Search for the cell housing the specified text and yield its (x, y) center coordinate. 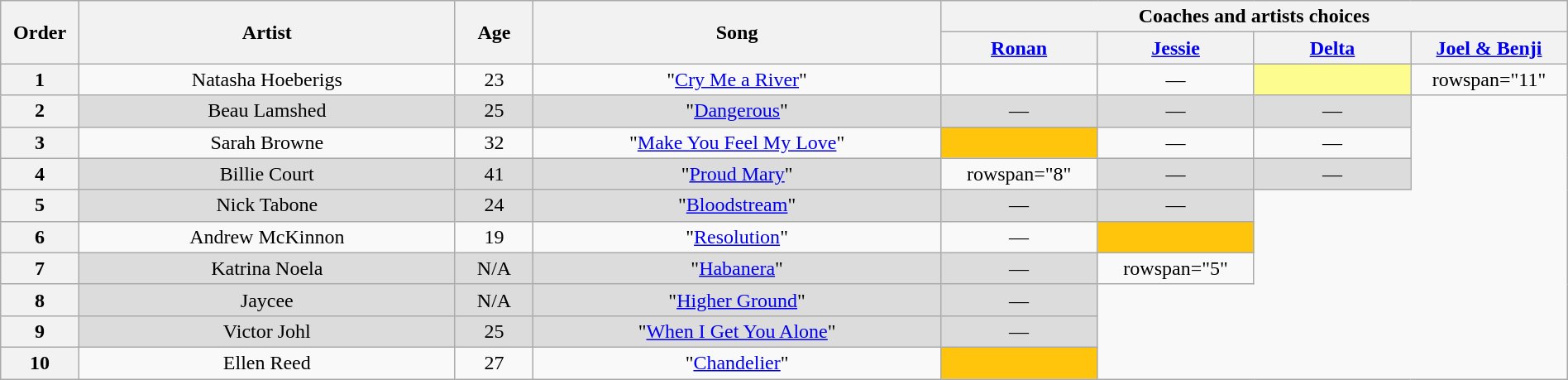
19 (495, 237)
"Resolution" (738, 237)
Coaches and artists choices (1254, 17)
Artist (266, 32)
8 (40, 300)
23 (495, 79)
rowspan="5" (1176, 268)
"Cry Me a River" (738, 79)
Beau Lamshed (266, 111)
6 (40, 237)
Ronan (1019, 48)
Song (738, 32)
"Bloodstream" (738, 205)
Sarah Browne (266, 142)
Joel & Benji (1489, 48)
9 (40, 331)
3 (40, 142)
24 (495, 205)
41 (495, 174)
2 (40, 111)
Victor Johl (266, 331)
"Higher Ground" (738, 300)
rowspan="11" (1489, 79)
"Habanera" (738, 268)
Natasha Hoeberigs (266, 79)
"Dangerous" (738, 111)
10 (40, 363)
Order (40, 32)
rowspan="8" (1019, 174)
Age (495, 32)
7 (40, 268)
Nick Tabone (266, 205)
Jessie (1176, 48)
"When I Get You Alone" (738, 331)
4 (40, 174)
32 (495, 142)
"Chandelier" (738, 363)
27 (495, 363)
Delta (1331, 48)
Billie Court (266, 174)
Jaycee (266, 300)
Andrew McKinnon (266, 237)
"Make You Feel My Love" (738, 142)
5 (40, 205)
Katrina Noela (266, 268)
Ellen Reed (266, 363)
1 (40, 79)
"Proud Mary" (738, 174)
